Identify which cell holds the provided text, then report its [x, y] central coordinate. 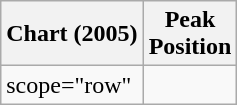
Chart (2005) [72, 34]
PeakPosition [190, 34]
scope="row" [72, 85]
